Identify which cell holds the provided text, then report its [X, Y] central coordinate. 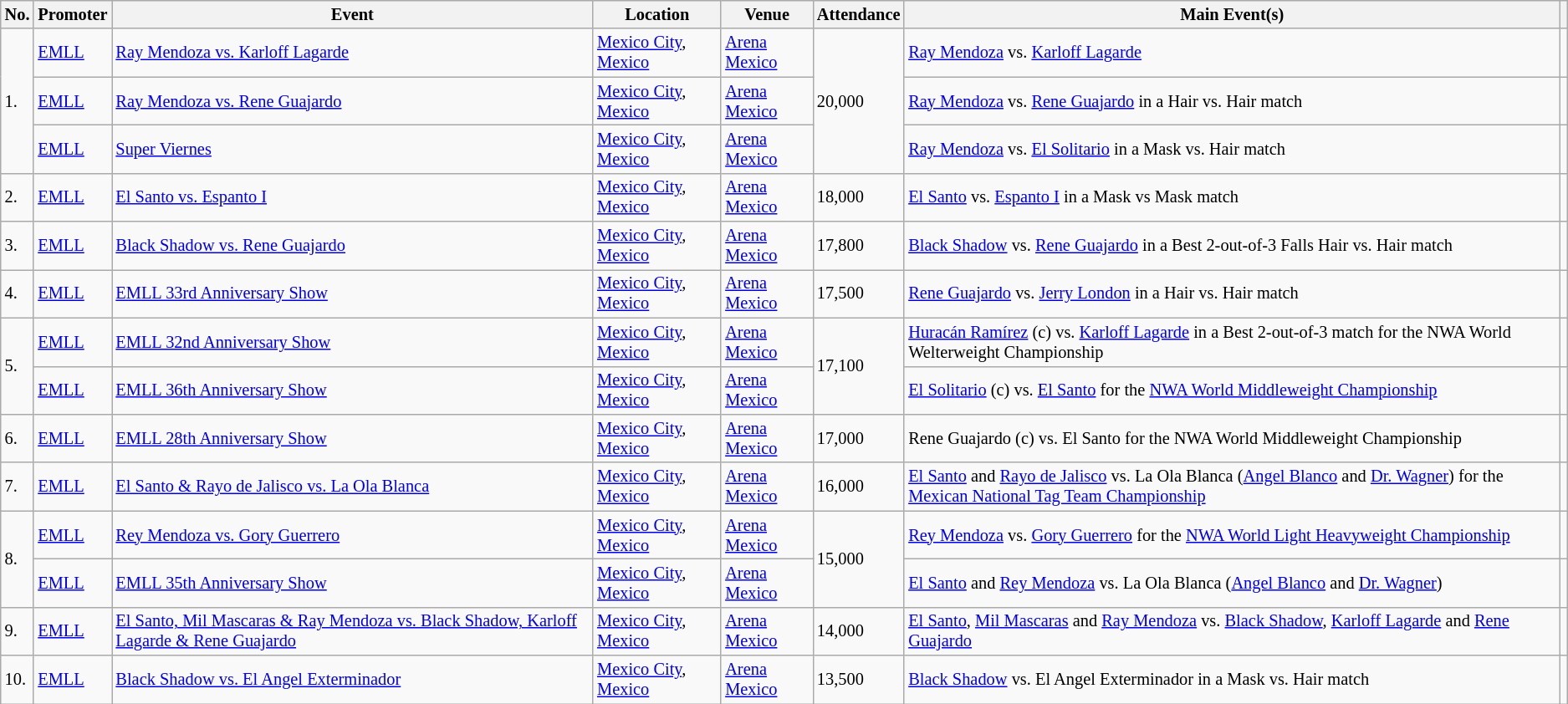
El Santo vs. Espanto I in a Mask vs Mask match [1232, 197]
Rene Guajardo vs. Jerry London in a Hair vs. Hair match [1232, 293]
4. [18, 293]
9. [18, 631]
16,000 [858, 487]
El Santo, Mil Mascaras and Ray Mendoza vs. Black Shadow, Karloff Lagarde and Rene Guajardo [1232, 631]
EMLL 32nd Anniversary Show [353, 342]
7. [18, 487]
El Santo vs. Espanto I [353, 197]
18,000 [858, 197]
1. [18, 100]
No. [18, 14]
3. [18, 246]
El Solitario (c) vs. El Santo for the NWA World Middleweight Championship [1232, 390]
17,100 [858, 366]
El Santo and Rayo de Jalisco vs. La Ola Blanca (Angel Blanco and Dr. Wagner) for the Mexican National Tag Team Championship [1232, 487]
2. [18, 197]
El Santo and Rey Mendoza vs. La Ola Blanca (Angel Blanco and Dr. Wagner) [1232, 583]
EMLL 36th Anniversary Show [353, 390]
Ray Mendoza vs. Rene Guajardo in a Hair vs. Hair match [1232, 101]
Rey Mendoza vs. Gory Guerrero [353, 535]
Venue [767, 14]
EMLL 28th Anniversary Show [353, 438]
Ray Mendoza vs. Rene Guajardo [353, 101]
Location [657, 14]
Huracán Ramírez (c) vs. Karloff Lagarde in a Best 2-out-of-3 match for the NWA World Welterweight Championship [1232, 342]
Main Event(s) [1232, 14]
EMLL 33rd Anniversary Show [353, 293]
8. [18, 559]
El Santo, Mil Mascaras & Ray Mendoza vs. Black Shadow, Karloff Lagarde & Rene Guajardo [353, 631]
Rene Guajardo (c) vs. El Santo for the NWA World Middleweight Championship [1232, 438]
Attendance [858, 14]
10. [18, 680]
5. [18, 366]
El Santo & Rayo de Jalisco vs. La Ola Blanca [353, 487]
20,000 [858, 100]
Event [353, 14]
17,500 [858, 293]
14,000 [858, 631]
13,500 [858, 680]
6. [18, 438]
Ray Mendoza vs. El Solitario in a Mask vs. Hair match [1232, 149]
Promoter [72, 14]
17,000 [858, 438]
EMLL 35th Anniversary Show [353, 583]
15,000 [858, 559]
Black Shadow vs. El Angel Exterminador in a Mask vs. Hair match [1232, 680]
Rey Mendoza vs. Gory Guerrero for the NWA World Light Heavyweight Championship [1232, 535]
Black Shadow vs. Rene Guajardo in a Best 2-out-of-3 Falls Hair vs. Hair match [1232, 246]
17,800 [858, 246]
Black Shadow vs. Rene Guajardo [353, 246]
Super Viernes [353, 149]
Black Shadow vs. El Angel Exterminador [353, 680]
